Scan for the cell matching the given text and deliver its (x, y) coordinate at center. 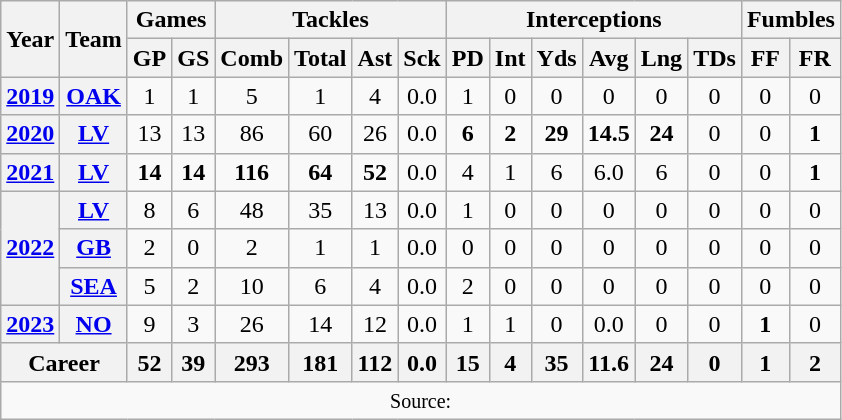
NO (94, 324)
39 (194, 362)
GB (94, 248)
60 (321, 134)
Interceptions (594, 20)
2021 (30, 172)
11.6 (608, 362)
Avg (608, 58)
GP (149, 58)
Sck (422, 58)
TDs (715, 58)
64 (321, 172)
Tackles (330, 20)
Int (510, 58)
6.0 (608, 172)
15 (468, 362)
FF (765, 58)
FR (814, 58)
9 (149, 324)
Fumbles (790, 20)
Year (30, 39)
Career (64, 362)
PD (468, 58)
Games (170, 20)
12 (375, 324)
8 (149, 210)
SEA (94, 286)
GS (194, 58)
Source: (421, 400)
14.5 (608, 134)
116 (252, 172)
2020 (30, 134)
Ast (375, 58)
Team (94, 39)
2022 (30, 248)
2023 (30, 324)
Comb (252, 58)
86 (252, 134)
2019 (30, 96)
181 (321, 362)
293 (252, 362)
Yds (556, 58)
Lng (661, 58)
10 (252, 286)
29 (556, 134)
3 (194, 324)
48 (252, 210)
Total (321, 58)
112 (375, 362)
OAK (94, 96)
